Detect which cell encompasses the target text, then output its [x, y] center coordinate. 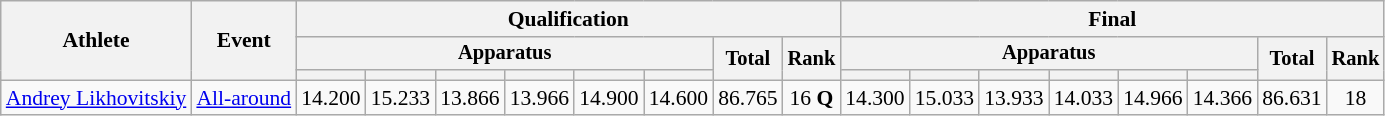
Qualification [568, 19]
Final [1112, 19]
16 Q [812, 98]
14.200 [330, 98]
14.600 [678, 98]
Andrey Likhovitskiy [96, 98]
Event [244, 40]
14.033 [1084, 98]
14.366 [1222, 98]
14.900 [608, 98]
86.765 [748, 98]
15.233 [400, 98]
14.300 [874, 98]
13.933 [1014, 98]
13.966 [540, 98]
13.866 [470, 98]
All-around [244, 98]
14.966 [1152, 98]
Athlete [96, 40]
18 [1356, 98]
86.631 [1292, 98]
15.033 [944, 98]
